Provide the (x, y) coordinate of the cell's center where the given text is located.  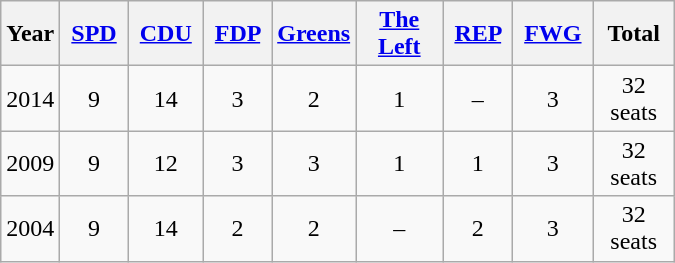
REP (478, 34)
CDU (166, 34)
Greens (314, 34)
SPD (94, 34)
2009 (30, 164)
2014 (30, 98)
2004 (30, 228)
12 (166, 164)
FWG (553, 34)
Total (634, 34)
The Left (400, 34)
FDP (237, 34)
Year (30, 34)
